Extract the [X, Y] coordinate from the center of the cell holding the provided text.  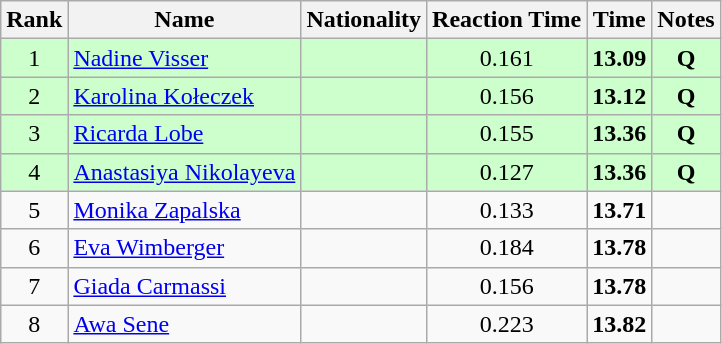
Monika Zapalska [184, 210]
0.161 [507, 58]
7 [34, 286]
Awa Sene [184, 324]
13.71 [620, 210]
8 [34, 324]
4 [34, 172]
Notes [686, 20]
Karolina Kołeczek [184, 96]
Rank [34, 20]
Name [184, 20]
0.133 [507, 210]
13.82 [620, 324]
13.12 [620, 96]
0.127 [507, 172]
5 [34, 210]
3 [34, 134]
Time [620, 20]
Eva Wimberger [184, 248]
Giada Carmassi [184, 286]
Nationality [364, 20]
0.155 [507, 134]
0.184 [507, 248]
Nadine Visser [184, 58]
Ricarda Lobe [184, 134]
0.223 [507, 324]
13.09 [620, 58]
Anastasiya Nikolayeva [184, 172]
6 [34, 248]
1 [34, 58]
2 [34, 96]
Reaction Time [507, 20]
